Detect which cell encompasses the target text, then output its [X, Y] center coordinate. 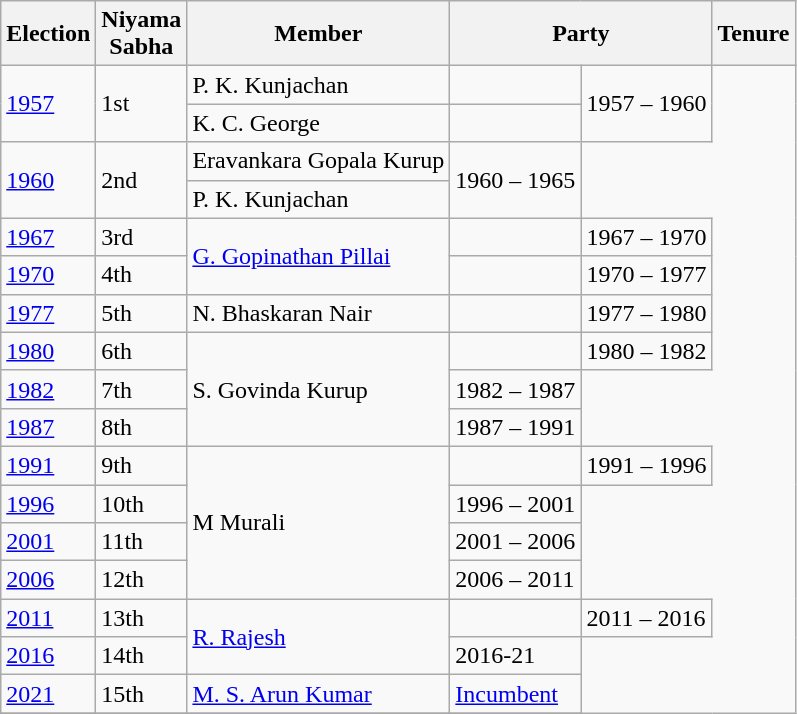
1996 [48, 503]
1967 [48, 237]
13th [142, 618]
2001 [48, 542]
3rd [142, 237]
R. Rajesh [318, 637]
Election [48, 34]
1982 [48, 389]
1st [142, 104]
1982 – 1987 [516, 389]
M. S. Arun Kumar [318, 694]
4th [142, 275]
1977 [48, 313]
12th [142, 580]
6th [142, 351]
N. Bhaskaran Nair [318, 313]
2016 [48, 656]
2nd [142, 180]
1977 – 1980 [646, 313]
2011 – 2016 [646, 618]
1957 – 1960 [646, 104]
7th [142, 389]
K. C. George [318, 123]
10th [142, 503]
1987 [48, 427]
1960 – 1965 [516, 180]
5th [142, 313]
14th [142, 656]
G. Gopinathan Pillai [318, 256]
NiyamaSabha [142, 34]
2006 – 2011 [516, 580]
1980 [48, 351]
M Murali [318, 522]
1967 – 1970 [646, 237]
15th [142, 694]
Member [318, 34]
1991 – 1996 [646, 465]
8th [142, 427]
Incumbent [516, 694]
1980 – 1982 [646, 351]
2016-21 [516, 656]
2006 [48, 580]
1996 – 2001 [516, 503]
1987 – 1991 [516, 427]
Party [581, 34]
1960 [48, 180]
1991 [48, 465]
S. Govinda Kurup [318, 389]
9th [142, 465]
2001 – 2006 [516, 542]
1970 [48, 275]
2021 [48, 694]
1957 [48, 104]
2011 [48, 618]
Eravankara Gopala Kurup [318, 161]
1970 – 1977 [646, 275]
Tenure [754, 34]
11th [142, 542]
